Output the (x, y) coordinate of the center of the cell containing the given text.  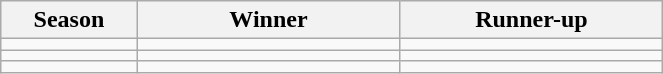
Season (69, 20)
Runner-up (532, 20)
Winner (268, 20)
